Capture the cell that displays the provided text and extract its [x, y] central coordinate. 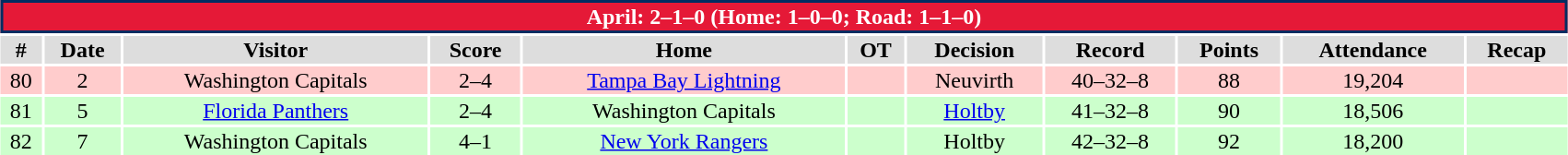
Decision [975, 50]
18,506 [1373, 111]
Florida Panthers [275, 111]
82 [21, 141]
80 [21, 80]
2 [83, 80]
19,204 [1373, 80]
April: 2–1–0 (Home: 1–0–0; Road: 1–1–0) [784, 17]
88 [1229, 80]
92 [1229, 141]
7 [83, 141]
41–32–8 [1110, 111]
OT [876, 50]
Visitor [275, 50]
90 [1229, 111]
Record [1110, 50]
42–32–8 [1110, 141]
81 [21, 111]
New York Rangers [684, 141]
Neuvirth [975, 80]
Home [684, 50]
Recap [1517, 50]
Score [475, 50]
Date [83, 50]
4–1 [475, 141]
18,200 [1373, 141]
# [21, 50]
5 [83, 111]
Tampa Bay Lightning [684, 80]
40–32–8 [1110, 80]
Attendance [1373, 50]
Points [1229, 50]
